Pinpoint the cell where the given text exists, returning its (x, y) midpoint coordinate. 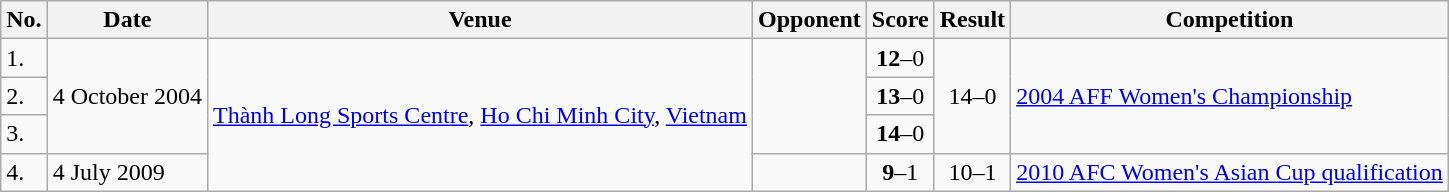
2. (24, 96)
4 October 2004 (127, 96)
Opponent (809, 20)
3. (24, 134)
13–0 (900, 96)
Score (900, 20)
Thành Long Sports Centre, Ho Chi Minh City, Vietnam (480, 115)
4 July 2009 (127, 172)
4. (24, 172)
12–0 (900, 58)
10–1 (972, 172)
Venue (480, 20)
2004 AFF Women's Championship (1230, 96)
Result (972, 20)
1. (24, 58)
2010 AFC Women's Asian Cup qualification (1230, 172)
9–1 (900, 172)
No. (24, 20)
Competition (1230, 20)
Date (127, 20)
